Locate the cell with the specified text and output its (x, y) center coordinate. 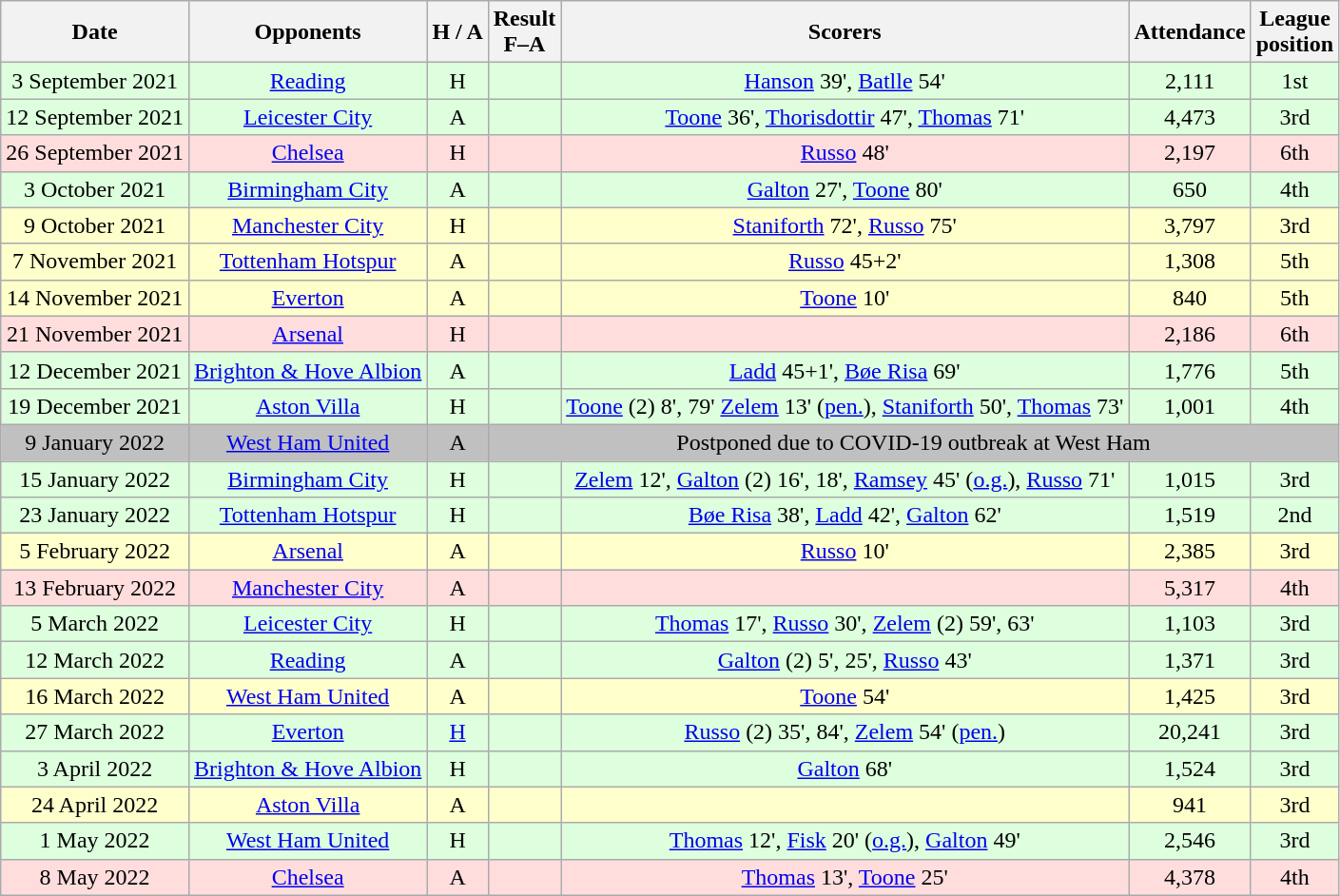
5 February 2022 (95, 552)
3 October 2021 (95, 189)
12 March 2022 (95, 660)
Date (95, 32)
3 September 2021 (95, 81)
Opponents (307, 32)
1,015 (1190, 478)
13 February 2022 (95, 588)
1,519 (1190, 516)
Attendance (1190, 32)
5 March 2022 (95, 624)
2nd (1294, 516)
Hanson 39', Batlle 54' (845, 81)
23 January 2022 (95, 516)
1,103 (1190, 624)
Galton (2) 5', 25', Russo 43' (845, 660)
2,197 (1190, 153)
Russo (2) 35', 84', Zelem 54' (pen.) (845, 732)
Russo 10' (845, 552)
1,308 (1190, 262)
2,546 (1190, 841)
15 January 2022 (95, 478)
5,317 (1190, 588)
27 March 2022 (95, 732)
3,797 (1190, 225)
840 (1190, 298)
650 (1190, 189)
Zelem 12', Galton (2) 16', 18', Ramsey 45' (o.g.), Russo 71' (845, 478)
Galton 68' (845, 769)
Toone 54' (845, 696)
20,241 (1190, 732)
12 September 2021 (95, 117)
14 November 2021 (95, 298)
2,186 (1190, 334)
Thomas 17', Russo 30', Zelem (2) 59', 63' (845, 624)
1st (1294, 81)
2,385 (1190, 552)
Russo 48' (845, 153)
Toone (2) 8', 79' Zelem 13' (pen.), Staniforth 50', Thomas 73' (845, 406)
H / A (457, 32)
Postponed due to COVID-19 outbreak at West Ham (913, 442)
Thomas 13', Toone 25' (845, 877)
24 April 2022 (95, 805)
1,776 (1190, 370)
1,001 (1190, 406)
9 January 2022 (95, 442)
1,425 (1190, 696)
7 November 2021 (95, 262)
1,371 (1190, 660)
ResultF–A (524, 32)
4,378 (1190, 877)
Leagueposition (1294, 32)
Toone 10' (845, 298)
16 March 2022 (95, 696)
1 May 2022 (95, 841)
8 May 2022 (95, 877)
Bøe Risa 38', Ladd 42', Galton 62' (845, 516)
21 November 2021 (95, 334)
Galton 27', Toone 80' (845, 189)
3 April 2022 (95, 769)
1,524 (1190, 769)
Toone 36', Thorisdottir 47', Thomas 71' (845, 117)
Staniforth 72', Russo 75' (845, 225)
9 October 2021 (95, 225)
941 (1190, 805)
26 September 2021 (95, 153)
19 December 2021 (95, 406)
12 December 2021 (95, 370)
Ladd 45+1', Bøe Risa 69' (845, 370)
Russo 45+2' (845, 262)
4,473 (1190, 117)
Thomas 12', Fisk 20' (o.g.), Galton 49' (845, 841)
Scorers (845, 32)
2,111 (1190, 81)
